Determine the [x, y] coordinate at the center of the cell enclosing the given text.  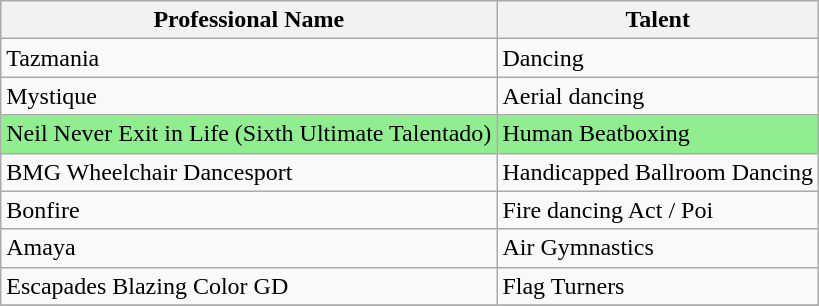
Mystique [249, 96]
Professional Name [249, 20]
Dancing [658, 58]
Flag Turners [658, 286]
Air Gymnastics [658, 248]
Aerial dancing [658, 96]
Talent [658, 20]
Tazmania [249, 58]
Handicapped Ballroom Dancing [658, 172]
Neil Never Exit in Life (Sixth Ultimate Talentado) [249, 134]
Bonfire [249, 210]
Human Beatboxing [658, 134]
Escapades Blazing Color GD [249, 286]
Fire dancing Act / Poi [658, 210]
BMG Wheelchair Dancesport [249, 172]
Amaya [249, 248]
